Scan for the cell matching the given text and deliver its (x, y) coordinate at center. 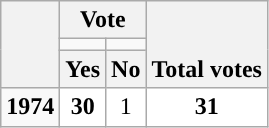
Yes (83, 69)
Total votes (207, 44)
31 (207, 107)
1 (126, 107)
1974 (30, 107)
No (126, 69)
30 (83, 107)
Vote (103, 20)
